Return the (X, Y) coordinate for the center point of the cell that contains the specified text.  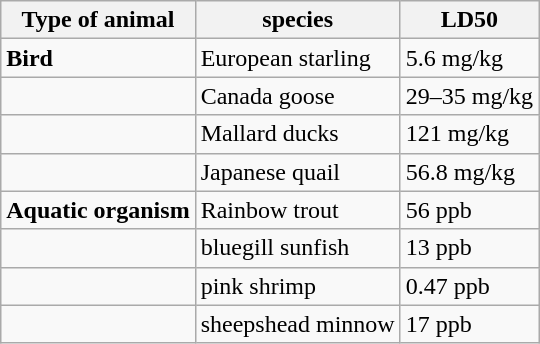
Type of animal (98, 20)
sheepshead minnow (298, 324)
Mallard ducks (298, 134)
56 ppb (469, 210)
Japanese quail (298, 172)
Aquatic organism (98, 210)
56.8 mg/kg (469, 172)
13 ppb (469, 248)
LD50 (469, 20)
5.6 mg/kg (469, 58)
bluegill sunfish (298, 248)
species (298, 20)
Bird (98, 58)
European starling (298, 58)
17 ppb (469, 324)
0.47 ppb (469, 286)
29–35 mg/kg (469, 96)
Rainbow trout (298, 210)
pink shrimp (298, 286)
Canada goose (298, 96)
121 mg/kg (469, 134)
